Scan for the cell matching the given text and deliver its [X, Y] coordinate at center. 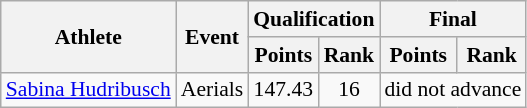
Aerials [212, 90]
Qualification [314, 19]
16 [348, 90]
Sabina Hudribusch [88, 90]
147.43 [283, 90]
Event [212, 36]
Athlete [88, 36]
did not advance [454, 90]
Final [454, 19]
